Extract the [x, y] coordinate from the center of the cell holding the provided text.  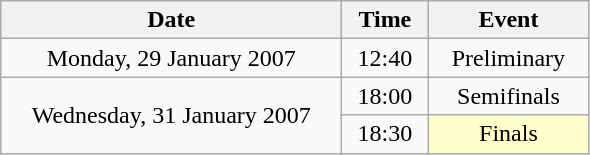
Event [508, 20]
Date [172, 20]
Finals [508, 134]
Wednesday, 31 January 2007 [172, 115]
Monday, 29 January 2007 [172, 58]
Semifinals [508, 96]
Time [385, 20]
18:30 [385, 134]
18:00 [385, 96]
12:40 [385, 58]
Preliminary [508, 58]
